Return the [X, Y] coordinate for the center point of the cell that contains the specified text.  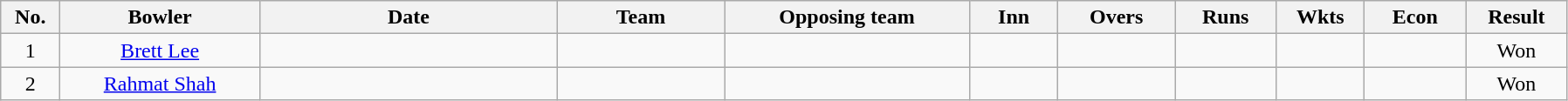
Result [1516, 17]
No. [31, 17]
Brett Lee [161, 50]
Overs [1117, 17]
Runs [1226, 17]
1 [31, 50]
Inn [1014, 17]
Wkts [1320, 17]
Opposing team [847, 17]
Econ [1415, 17]
Bowler [161, 17]
Rahmat Shah [161, 84]
Team [641, 17]
Date [409, 17]
2 [31, 84]
